Output the [X, Y] coordinate of the center of the cell containing the given text.  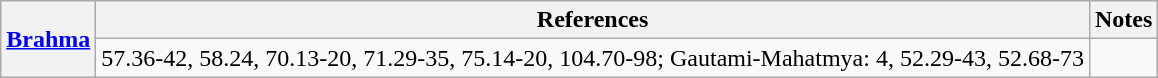
57.36-42, 58.24, 70.13-20, 71.29-35, 75.14-20, 104.70-98; Gautami-Mahatmya: 4, 52.29-43, 52.68-73 [593, 58]
Notes [1123, 20]
References [593, 20]
Brahma [48, 39]
